Output the [x, y] coordinate of the center of the cell containing the given text.  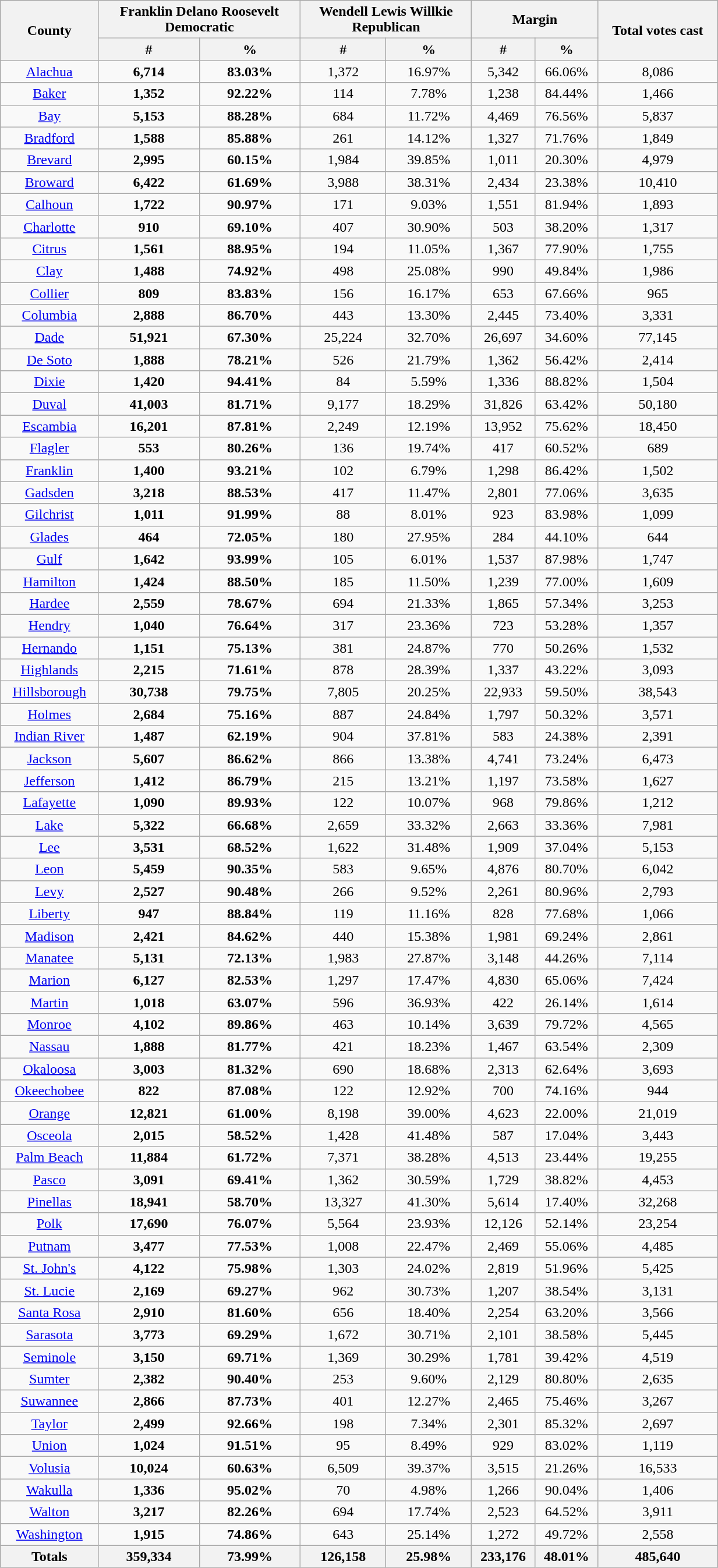
1,327 [503, 138]
11.72% [429, 116]
5.59% [429, 382]
60.63% [250, 1468]
57.34% [566, 603]
7,981 [657, 825]
1,372 [344, 72]
61.69% [250, 182]
359,334 [149, 1556]
79.75% [250, 692]
66.06% [566, 72]
6.79% [429, 470]
1,915 [149, 1534]
Nassau [49, 1047]
1,487 [149, 737]
Marion [49, 980]
2,861 [657, 936]
3,093 [657, 670]
1,561 [149, 249]
5,614 [503, 1202]
88.50% [250, 581]
1,532 [657, 648]
86.70% [250, 316]
440 [344, 936]
866 [344, 759]
Calhoun [49, 204]
84.62% [250, 936]
70 [344, 1490]
2,635 [657, 1379]
809 [149, 293]
Franklin Delano RooseveltDemocratic [199, 20]
20.25% [429, 692]
1,909 [503, 847]
13.38% [429, 759]
12.19% [429, 426]
68.52% [250, 847]
1,207 [503, 1290]
Collier [49, 293]
Monroe [49, 1025]
944 [657, 1091]
95 [344, 1446]
4.98% [429, 1490]
1,367 [503, 249]
88.95% [250, 249]
Hendry [49, 625]
215 [344, 781]
21,019 [657, 1113]
1,400 [149, 470]
82.53% [250, 980]
3,477 [149, 1246]
2,414 [657, 360]
422 [503, 1002]
7.34% [429, 1424]
965 [657, 293]
2,469 [503, 1246]
61.72% [250, 1158]
18.40% [429, 1312]
4,485 [657, 1246]
464 [149, 537]
910 [149, 226]
25,224 [344, 338]
1,238 [503, 94]
16.17% [429, 293]
2,465 [503, 1401]
18,941 [149, 1202]
Margin [535, 20]
401 [344, 1401]
2,015 [149, 1135]
1,303 [344, 1268]
8.49% [429, 1446]
78.67% [250, 603]
21.33% [429, 603]
Charlotte [49, 226]
75.46% [566, 1401]
1,502 [657, 470]
58.52% [250, 1135]
1,755 [657, 249]
9,177 [344, 404]
15.38% [429, 936]
2,215 [149, 670]
22.00% [566, 1113]
4,122 [149, 1268]
Escambia [49, 426]
102 [344, 470]
59.50% [566, 692]
Palm Beach [49, 1158]
10.14% [429, 1025]
3,148 [503, 958]
Columbia [49, 316]
39.37% [429, 1468]
1,018 [149, 1002]
38,543 [657, 692]
3,443 [657, 1135]
Madison [49, 936]
90.40% [250, 1379]
23.38% [566, 182]
77.06% [566, 493]
85.32% [566, 1424]
80.26% [250, 448]
180 [344, 537]
51,921 [149, 338]
2,434 [503, 182]
31.48% [429, 847]
St. John's [49, 1268]
28.39% [429, 670]
1,406 [657, 1490]
13,327 [344, 1202]
1,272 [503, 1534]
2,659 [344, 825]
1,151 [149, 648]
653 [503, 293]
7,424 [657, 980]
94.41% [250, 382]
37.81% [429, 737]
18.29% [429, 404]
64.52% [566, 1512]
4,565 [657, 1025]
Seminole [49, 1357]
33.32% [429, 825]
1,488 [149, 271]
Jefferson [49, 781]
31,826 [503, 404]
25.98% [429, 1556]
Jackson [49, 759]
156 [344, 293]
1,024 [149, 1446]
84 [344, 382]
86.62% [250, 759]
30.59% [429, 1180]
3,635 [657, 493]
1,428 [344, 1135]
69.27% [250, 1290]
79.86% [566, 803]
1,672 [344, 1335]
88.82% [566, 382]
Pasco [49, 1180]
St. Lucie [49, 1290]
17,690 [149, 1224]
83.98% [566, 515]
86.79% [250, 781]
13.30% [429, 316]
Broward [49, 182]
3,218 [149, 493]
317 [344, 625]
67.30% [250, 338]
947 [149, 914]
60.15% [250, 160]
Hamilton [49, 581]
48.01% [566, 1556]
6,509 [344, 1468]
6,042 [657, 869]
5,131 [149, 958]
5,459 [149, 869]
Wakulla [49, 1490]
3,267 [657, 1401]
62.64% [566, 1069]
33.36% [566, 825]
1,981 [503, 936]
2,910 [149, 1312]
2,793 [657, 891]
60.52% [566, 448]
87.81% [250, 426]
9.52% [429, 891]
119 [344, 914]
86.42% [566, 470]
Citrus [49, 249]
83.02% [566, 1446]
Putnam [49, 1246]
12.92% [429, 1091]
36.93% [429, 1002]
233,176 [503, 1556]
421 [344, 1047]
198 [344, 1424]
91.51% [250, 1446]
30.73% [429, 1290]
4,453 [657, 1180]
Lake [49, 825]
3,253 [657, 603]
3,571 [657, 714]
18.68% [429, 1069]
2,888 [149, 316]
Martin [49, 1002]
17.47% [429, 980]
18,450 [657, 426]
69.10% [250, 226]
30,738 [149, 692]
69.71% [250, 1357]
Walton [49, 1512]
3,131 [657, 1290]
1,729 [503, 1180]
51.96% [566, 1268]
88.53% [250, 493]
1,622 [344, 847]
73.58% [566, 781]
17.40% [566, 1202]
Union [49, 1446]
Gilchrist [49, 515]
91.99% [250, 515]
2,309 [657, 1047]
2,559 [149, 603]
968 [503, 803]
990 [503, 271]
41.48% [429, 1135]
Dixie [49, 382]
37.04% [566, 847]
26.14% [566, 1002]
Osceola [49, 1135]
3,091 [149, 1180]
74.92% [250, 271]
2,697 [657, 1424]
38.54% [566, 1290]
63.42% [566, 404]
Gadsden [49, 493]
1,298 [503, 470]
105 [344, 559]
93.99% [250, 559]
1,119 [657, 1446]
4,623 [503, 1113]
Levy [49, 891]
74.86% [250, 1534]
63.07% [250, 1002]
2,169 [149, 1290]
13.21% [429, 781]
90.48% [250, 891]
30.71% [429, 1335]
65.06% [566, 980]
23,254 [657, 1224]
8,086 [657, 72]
498 [344, 271]
87.08% [250, 1091]
81.94% [566, 204]
443 [344, 316]
63.20% [566, 1312]
5,607 [149, 759]
75.62% [566, 426]
92.22% [250, 94]
1,040 [149, 625]
Volusia [49, 1468]
6,422 [149, 182]
50.32% [566, 714]
73.99% [250, 1556]
88 [344, 515]
17.04% [566, 1135]
38.28% [429, 1158]
11.05% [429, 249]
684 [344, 116]
89.93% [250, 803]
Lee [49, 847]
5,837 [657, 116]
52.14% [566, 1224]
1,551 [503, 204]
77.53% [250, 1246]
Sarasota [49, 1335]
Orange [49, 1113]
407 [344, 226]
14.12% [429, 138]
77.68% [566, 914]
1,588 [149, 138]
5,445 [657, 1335]
1,317 [657, 226]
6,473 [657, 759]
4,102 [149, 1025]
87.73% [250, 1401]
88.84% [250, 914]
75.13% [250, 648]
1,747 [657, 559]
126,158 [344, 1556]
38.20% [566, 226]
3,150 [149, 1357]
1,893 [657, 204]
1,099 [657, 515]
690 [344, 1069]
2,801 [503, 493]
39.00% [429, 1113]
2,663 [503, 825]
69.24% [566, 936]
Bay [49, 116]
76.64% [250, 625]
Dade [49, 338]
10,024 [149, 1468]
1,797 [503, 714]
4,876 [503, 869]
8,198 [344, 1113]
2,249 [344, 426]
1,466 [657, 94]
1,090 [149, 803]
25.08% [429, 271]
92.66% [250, 1424]
34.60% [566, 338]
32.70% [429, 338]
2,391 [657, 737]
1,504 [657, 382]
1,642 [149, 559]
Suwannee [49, 1401]
Brevard [49, 160]
2,866 [149, 1401]
9.65% [429, 869]
75.16% [250, 714]
8.01% [429, 515]
24.87% [429, 648]
81.60% [250, 1312]
85.88% [250, 138]
4,979 [657, 160]
20.30% [566, 160]
76.07% [250, 1224]
1,537 [503, 559]
74.16% [566, 1091]
Okaloosa [49, 1069]
69.29% [250, 1335]
822 [149, 1091]
5,425 [657, 1268]
90.04% [566, 1490]
17.74% [429, 1512]
4,469 [503, 116]
2,819 [503, 1268]
1,352 [149, 94]
6.01% [429, 559]
2,499 [149, 1424]
49.84% [566, 271]
3,515 [503, 1468]
69.41% [250, 1180]
3,003 [149, 1069]
904 [344, 737]
39.42% [566, 1357]
23.36% [429, 625]
1,357 [657, 625]
Gulf [49, 559]
3,911 [657, 1512]
887 [344, 714]
6,714 [149, 72]
2,995 [149, 160]
923 [503, 515]
2,254 [503, 1312]
284 [503, 537]
24.84% [429, 714]
136 [344, 448]
1,986 [657, 271]
55.06% [566, 1246]
De Soto [49, 360]
75.98% [250, 1268]
71.76% [566, 138]
7,371 [344, 1158]
84.44% [566, 94]
Glades [49, 537]
7.78% [429, 94]
19,255 [657, 1158]
9.03% [429, 204]
44.26% [566, 958]
3,988 [344, 182]
80.80% [566, 1379]
30.29% [429, 1357]
828 [503, 914]
3,639 [503, 1025]
22.47% [429, 1246]
19.74% [429, 448]
1,614 [657, 1002]
16.97% [429, 72]
1,197 [503, 781]
171 [344, 204]
1,266 [503, 1490]
9.60% [429, 1379]
24.38% [566, 737]
1,627 [657, 781]
114 [344, 94]
3,566 [657, 1312]
63.54% [566, 1047]
56.42% [566, 360]
41,003 [149, 404]
77,145 [657, 338]
3,217 [149, 1512]
878 [344, 670]
723 [503, 625]
27.95% [429, 537]
643 [344, 1534]
Duval [49, 404]
3,773 [149, 1335]
2,382 [149, 1379]
2,527 [149, 891]
78.21% [250, 360]
89.86% [250, 1025]
11,884 [149, 1158]
929 [503, 1446]
4,741 [503, 759]
County [49, 30]
587 [503, 1135]
1,420 [149, 382]
1,722 [149, 204]
Pinellas [49, 1202]
41.30% [429, 1202]
Wendell Lewis WillkieRepublican [386, 20]
185 [344, 581]
23.44% [566, 1158]
71.61% [250, 670]
Santa Rosa [49, 1312]
Okeechobee [49, 1091]
266 [344, 891]
485,640 [657, 1556]
82.26% [250, 1512]
1,781 [503, 1357]
1,983 [344, 958]
25.14% [429, 1534]
77.90% [566, 249]
2,421 [149, 936]
58.70% [250, 1202]
261 [344, 138]
Liberty [49, 914]
5,564 [344, 1224]
88.28% [250, 116]
62.19% [250, 737]
16,533 [657, 1468]
644 [657, 537]
4,513 [503, 1158]
253 [344, 1379]
1,066 [657, 914]
11.47% [429, 493]
463 [344, 1025]
11.16% [429, 914]
66.68% [250, 825]
503 [503, 226]
2,261 [503, 891]
Hardee [49, 603]
1,412 [149, 781]
770 [503, 648]
83.03% [250, 72]
Lafayette [49, 803]
81.77% [250, 1047]
2,523 [503, 1512]
2,445 [503, 316]
Clay [49, 271]
1,849 [657, 138]
Totals [49, 1556]
12.27% [429, 1401]
7,805 [344, 692]
194 [344, 249]
80.96% [566, 891]
67.66% [566, 293]
81.32% [250, 1069]
18.23% [429, 1047]
Indian River [49, 737]
27.87% [429, 958]
53.28% [566, 625]
93.21% [250, 470]
95.02% [250, 1490]
3,531 [149, 847]
Highlands [49, 670]
7,114 [657, 958]
13,952 [503, 426]
61.00% [250, 1113]
24.02% [429, 1268]
38.31% [429, 182]
10,410 [657, 182]
76.56% [566, 116]
2,301 [503, 1424]
5,342 [503, 72]
32,268 [657, 1202]
381 [344, 648]
39.85% [429, 160]
1,984 [344, 160]
5,322 [149, 825]
1,297 [344, 980]
1,424 [149, 581]
50,180 [657, 404]
38.58% [566, 1335]
23.93% [429, 1224]
Holmes [49, 714]
80.70% [566, 869]
72.05% [250, 537]
10.07% [429, 803]
700 [503, 1091]
50.26% [566, 648]
2,101 [503, 1335]
30.90% [429, 226]
1,337 [503, 670]
4,519 [657, 1357]
Leon [49, 869]
21.26% [566, 1468]
962 [344, 1290]
16,201 [149, 426]
Hernando [49, 648]
Flagler [49, 448]
1,865 [503, 603]
Bradford [49, 138]
79.72% [566, 1025]
77.00% [566, 581]
21.79% [429, 360]
Manatee [49, 958]
73.24% [566, 759]
12,126 [503, 1224]
3,331 [657, 316]
49.72% [566, 1534]
81.71% [250, 404]
Alachua [49, 72]
596 [344, 1002]
Polk [49, 1224]
6,127 [149, 980]
11.50% [429, 581]
1,212 [657, 803]
87.98% [566, 559]
526 [344, 360]
553 [149, 448]
73.40% [566, 316]
Baker [49, 94]
44.10% [566, 537]
72.13% [250, 958]
1,239 [503, 581]
38.82% [566, 1180]
22,933 [503, 692]
90.97% [250, 204]
26,697 [503, 338]
Washington [49, 1534]
1,467 [503, 1047]
90.35% [250, 869]
3,693 [657, 1069]
2,558 [657, 1534]
Sumter [49, 1379]
1,008 [344, 1246]
2,129 [503, 1379]
656 [344, 1312]
689 [657, 448]
1,369 [344, 1357]
Franklin [49, 470]
83.83% [250, 293]
12,821 [149, 1113]
1,609 [657, 581]
Total votes cast [657, 30]
43.22% [566, 670]
Hillsborough [49, 692]
Taylor [49, 1424]
2,684 [149, 714]
4,830 [503, 980]
2,313 [503, 1069]
